Locate the cell with the specified text and output its [x, y] center coordinate. 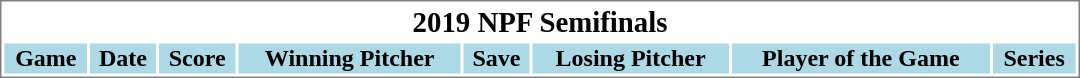
Save [497, 59]
Date [123, 59]
Game [46, 59]
Series [1034, 59]
Losing Pitcher [630, 59]
2019 NPF Semifinals [540, 22]
Winning Pitcher [350, 59]
Score [198, 59]
Player of the Game [861, 59]
